For the text-containing cell, return its midpoint in (x, y) coordinate format. 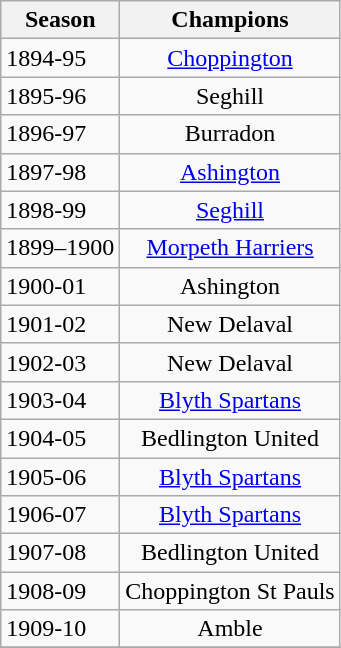
1907-08 (60, 553)
1898-99 (60, 210)
1901-02 (60, 324)
1908-09 (60, 591)
Burradon (230, 134)
1896-97 (60, 134)
1909-10 (60, 629)
1897-98 (60, 172)
1894-95 (60, 58)
1904-05 (60, 438)
Champions (230, 20)
1900-01 (60, 286)
1899–1900 (60, 248)
1905-06 (60, 477)
1906-07 (60, 515)
Amble (230, 629)
1902-03 (60, 362)
Choppington St Pauls (230, 591)
Choppington (230, 58)
1895-96 (60, 96)
Morpeth Harriers (230, 248)
1903-04 (60, 400)
Season (60, 20)
